Find where the given text appears and provide that cell's center as (x, y) coordinate. 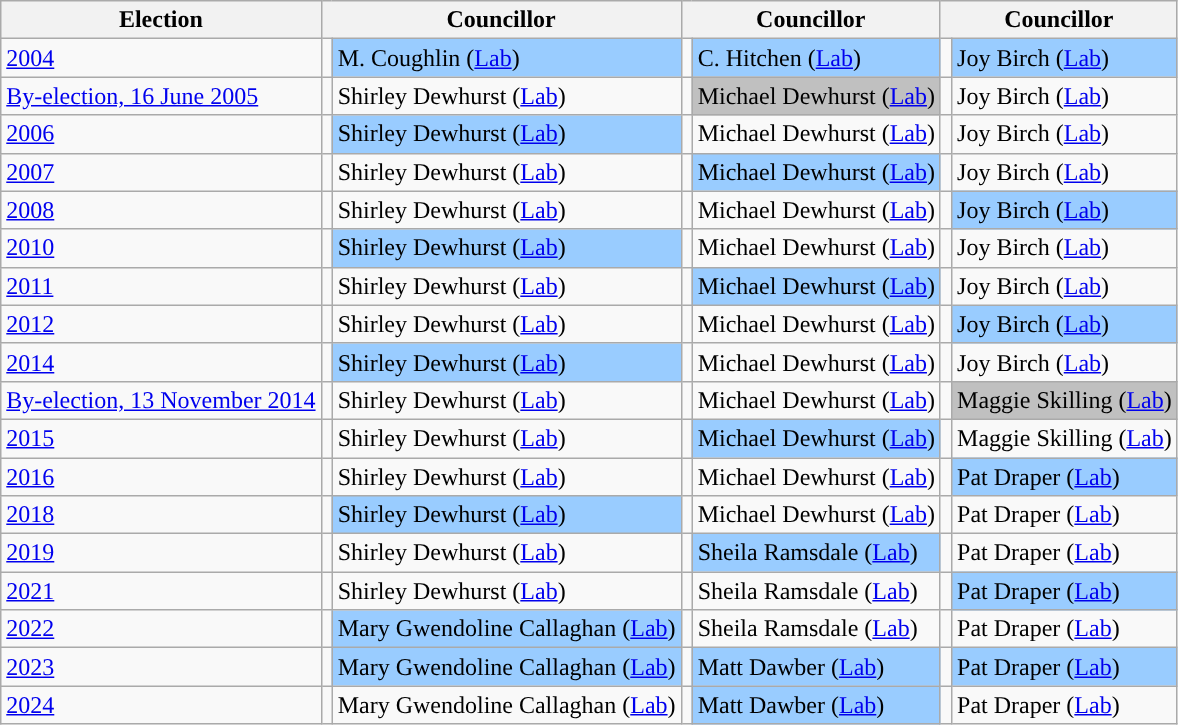
2019 (161, 553)
2014 (161, 362)
2008 (161, 210)
2015 (161, 438)
2022 (161, 629)
2011 (161, 286)
2018 (161, 515)
M. Coughlin (Lab) (506, 58)
2007 (161, 172)
Election (161, 20)
By-election, 16 June 2005 (161, 96)
2016 (161, 477)
2012 (161, 324)
By-election, 13 November 2014 (161, 400)
2021 (161, 591)
C. Hitchen (Lab) (816, 58)
2010 (161, 248)
2006 (161, 134)
2024 (161, 705)
2023 (161, 667)
2004 (161, 58)
